Identify which cell holds the provided text, then report its (x, y) central coordinate. 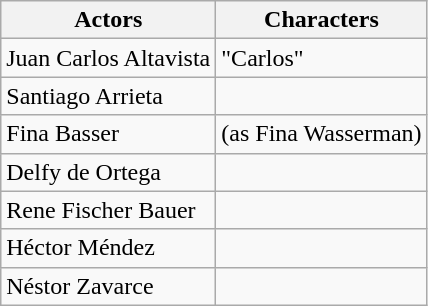
Fina Basser (108, 134)
Santiago Arrieta (108, 96)
Héctor Méndez (108, 248)
Néstor Zavarce (108, 286)
Juan Carlos Altavista (108, 58)
(as Fina Wasserman) (322, 134)
Characters (322, 20)
"Carlos" (322, 58)
Rene Fischer Bauer (108, 210)
Actors (108, 20)
Delfy de Ortega (108, 172)
